Output the (x, y) coordinate of the center of the cell containing the given text.  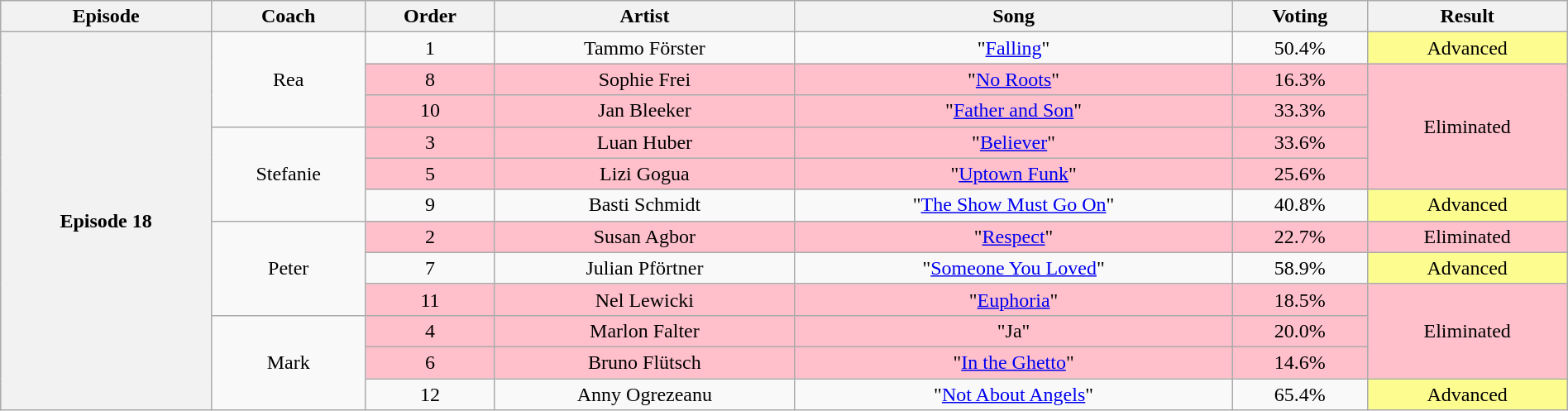
25.6% (1300, 174)
8 (430, 79)
Order (430, 17)
"Uptown Funk" (1014, 174)
4 (430, 331)
33.3% (1300, 111)
10 (430, 111)
Bruno Flütsch (645, 362)
Luan Huber (645, 142)
"In the Ghetto" (1014, 362)
Anny Ogrezeanu (645, 394)
Result (1467, 17)
Nel Lewicki (645, 299)
7 (430, 268)
"Falling" (1014, 48)
Lizi Gogua (645, 174)
11 (430, 299)
Coach (288, 17)
12 (430, 394)
Artist (645, 17)
"Someone You Loved" (1014, 268)
"Believer" (1014, 142)
"Ja" (1014, 331)
"Father and Son" (1014, 111)
"Euphoria" (1014, 299)
"No Roots" (1014, 79)
50.4% (1300, 48)
Susan Agbor (645, 237)
Mark (288, 362)
3 (430, 142)
40.8% (1300, 205)
22.7% (1300, 237)
"The Show Must Go On" (1014, 205)
14.6% (1300, 362)
Rea (288, 79)
65.4% (1300, 394)
Peter (288, 268)
Sophie Frei (645, 79)
5 (430, 174)
58.9% (1300, 268)
6 (430, 362)
18.5% (1300, 299)
"Respect" (1014, 237)
16.3% (1300, 79)
Stefanie (288, 174)
Episode (106, 17)
2 (430, 237)
9 (430, 205)
Song (1014, 17)
33.6% (1300, 142)
"Not About Angels" (1014, 394)
Jan Bleeker (645, 111)
Julian Pförtner (645, 268)
Marlon Falter (645, 331)
Voting (1300, 17)
Tammo Förster (645, 48)
1 (430, 48)
Basti Schmidt (645, 205)
20.0% (1300, 331)
Episode 18 (106, 222)
